Locate the cell with the specified text and output its [X, Y] center coordinate. 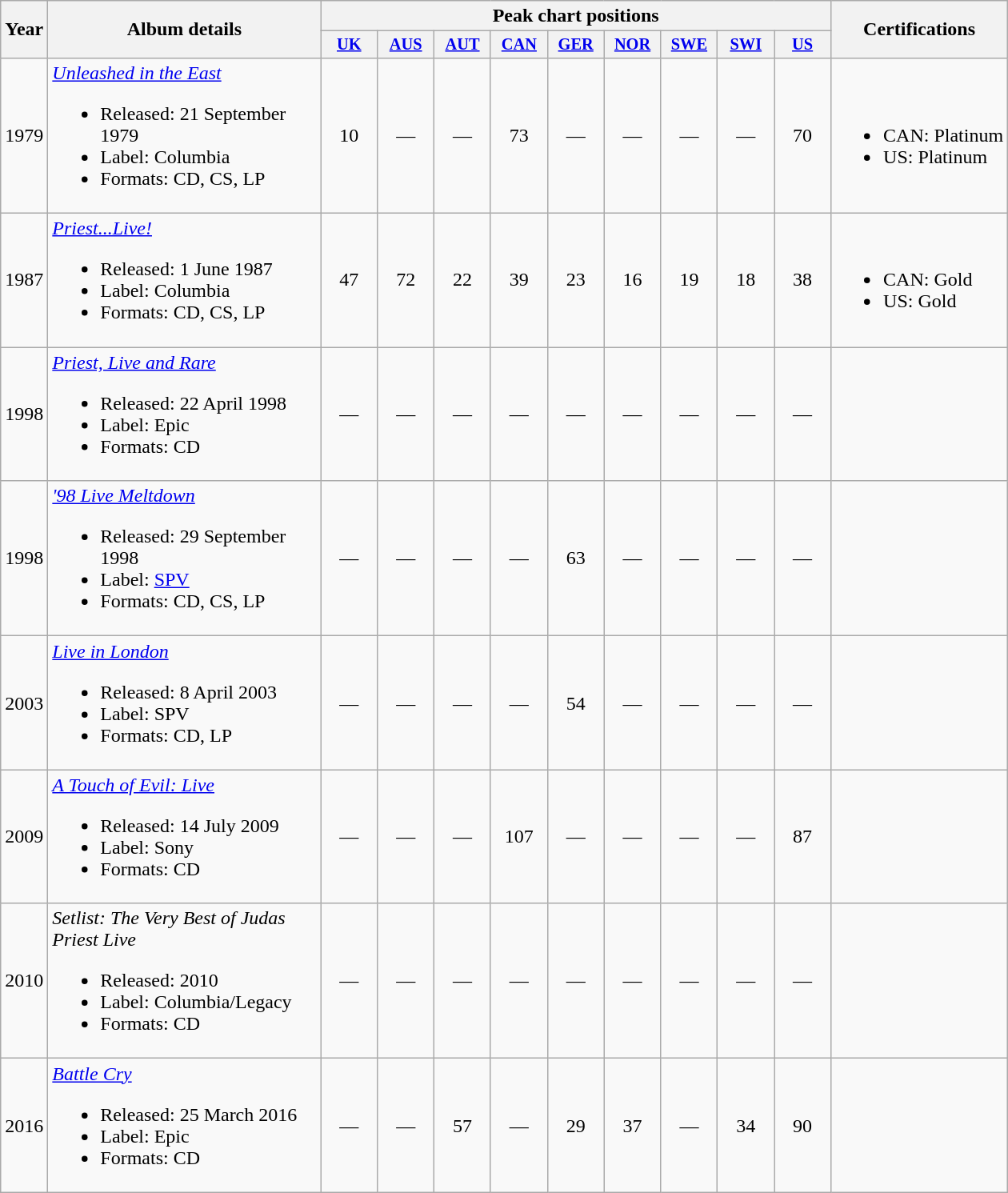
2009 [24, 837]
Priest...Live!Released: 1 June 1987Label: ColumbiaFormats: CD, CS, LP [184, 280]
Setlist: The Very Best of Judas Priest LiveReleased: 2010Label: Columbia/LegacyFormats: CD [184, 981]
Peak chart positions [576, 16]
CAN: PlatinumUS: Platinum [920, 135]
1979 [24, 135]
Certifications [920, 30]
US [803, 45]
34 [746, 1125]
'98 Live MeltdownReleased: 29 September 1998Label: SPVFormats: CD, CS, LP [184, 558]
UK [349, 45]
SWI [746, 45]
16 [632, 280]
2016 [24, 1125]
Priest, Live and RareReleased: 22 April 1998Label: EpicFormats: CD [184, 414]
1987 [24, 280]
2003 [24, 703]
38 [803, 280]
CAN [518, 45]
CAN: GoldUS: Gold [920, 280]
A Touch of Evil: LiveReleased: 14 July 2009Label: SonyFormats: CD [184, 837]
54 [576, 703]
29 [576, 1125]
18 [746, 280]
90 [803, 1125]
73 [518, 135]
10 [349, 135]
Year [24, 30]
39 [518, 280]
AUT [462, 45]
Album details [184, 30]
70 [803, 135]
19 [690, 280]
2010 [24, 981]
63 [576, 558]
37 [632, 1125]
23 [576, 280]
Unleashed in the EastReleased: 21 September 1979Label: ColumbiaFormats: CD, CS, LP [184, 135]
NOR [632, 45]
57 [462, 1125]
Live in LondonReleased: 8 April 2003Label: SPVFormats: CD, LP [184, 703]
47 [349, 280]
22 [462, 280]
GER [576, 45]
SWE [690, 45]
72 [406, 280]
87 [803, 837]
Battle CryReleased: 25 March 2016Label: EpicFormats: CD [184, 1125]
AUS [406, 45]
107 [518, 837]
